Output the [x, y] coordinate of the center of the cell containing the given text.  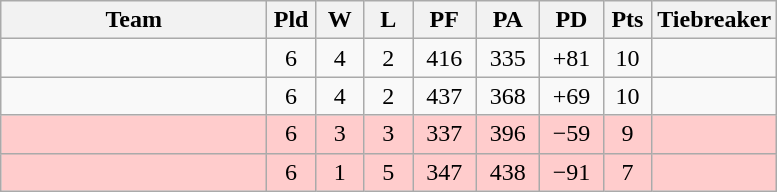
437 [444, 96]
438 [508, 172]
5 [388, 172]
W [340, 20]
9 [628, 134]
Pts [628, 20]
337 [444, 134]
−91 [572, 172]
1 [340, 172]
347 [444, 172]
416 [444, 58]
335 [508, 58]
Pld [292, 20]
+81 [572, 58]
7 [628, 172]
L [388, 20]
Tiebreaker [714, 20]
PA [508, 20]
Team [134, 20]
368 [508, 96]
PD [572, 20]
+69 [572, 96]
−59 [572, 134]
396 [508, 134]
PF [444, 20]
